Locate the cell with the specified text and output its (X, Y) center coordinate. 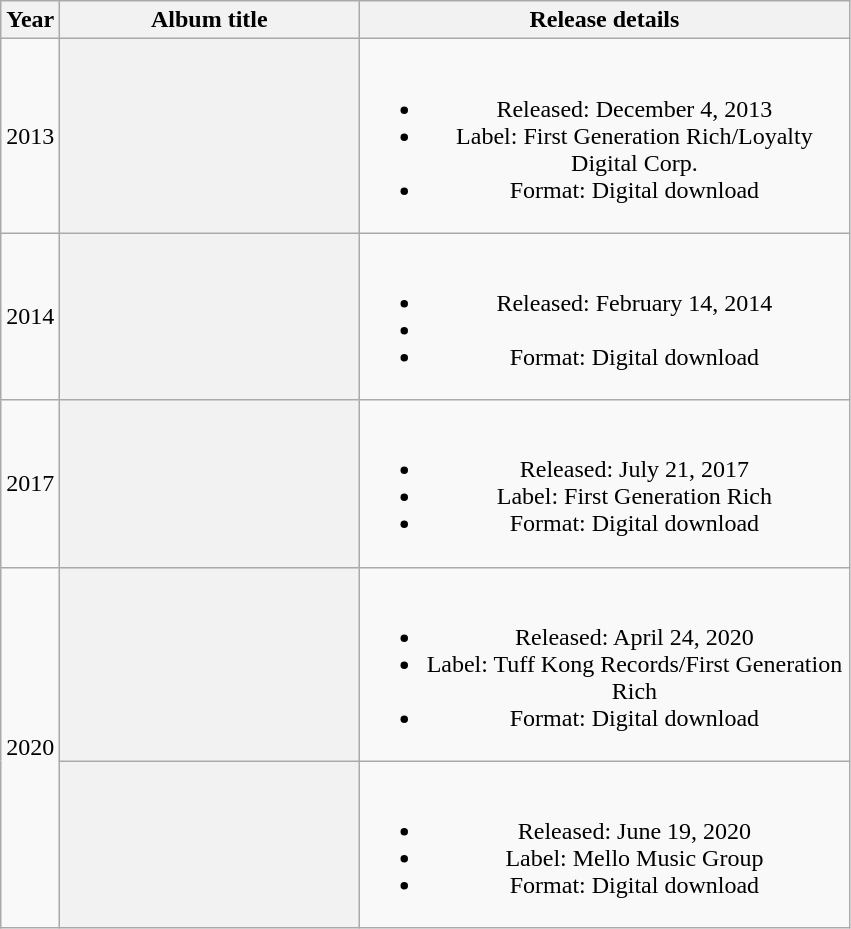
Year (30, 20)
Released: July 21, 2017Label: First Generation RichFormat: Digital download (604, 484)
2017 (30, 484)
Released: June 19, 2020Label: Mello Music GroupFormat: Digital download (604, 844)
Released: February 14, 2014Format: Digital download (604, 316)
2013 (30, 136)
Released: April 24, 2020Label: Tuff Kong Records/First Generation RichFormat: Digital download (604, 664)
2014 (30, 316)
Released: December 4, 2013Label: First Generation Rich/Loyalty Digital Corp.Format: Digital download (604, 136)
2020 (30, 748)
Album title (210, 20)
Release details (604, 20)
